Find where the given text appears and provide that cell's center as (X, Y) coordinate. 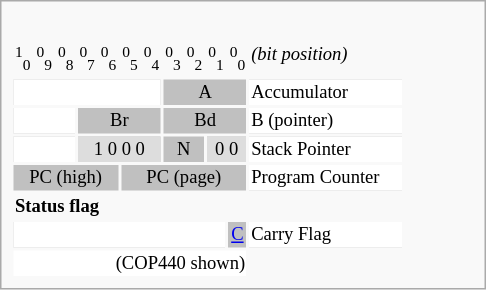
07 (87, 58)
N (184, 150)
A (206, 93)
05 (130, 58)
09 (44, 58)
04 (151, 58)
PC (high) (65, 179)
0 0 (227, 150)
(bit position) (326, 58)
02 (194, 58)
1 0 0 0 (120, 150)
Stack Pointer (326, 150)
06 (108, 58)
Accumulator (326, 93)
Br (120, 122)
00 (237, 58)
01 (216, 58)
Carry Flag (326, 236)
03 (173, 58)
Status flag (130, 207)
(COP440 shown) (130, 264)
08 (65, 58)
PC (page) (184, 179)
Program Counter (326, 179)
C (237, 236)
B (pointer) (326, 122)
10 (22, 58)
Bd (206, 122)
